Output the (x, y) coordinate of the center of the cell containing the given text.  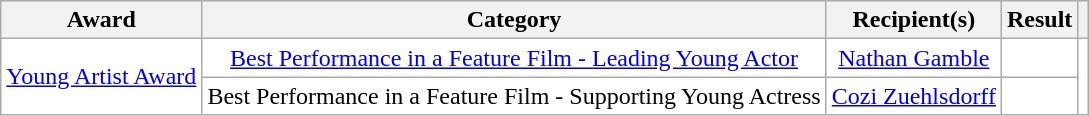
Result (1039, 20)
Nathan Gamble (914, 58)
Best Performance in a Feature Film - Leading Young Actor (514, 58)
Award (102, 20)
Best Performance in a Feature Film - Supporting Young Actress (514, 96)
Young Artist Award (102, 77)
Category (514, 20)
Cozi Zuehlsdorff (914, 96)
Recipient(s) (914, 20)
